Pinpoint the cell where the given text exists, returning its (X, Y) midpoint coordinate. 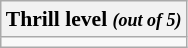
Thrill level (out of 5) (94, 19)
